Locate the cell with the specified text and output its [X, Y] center coordinate. 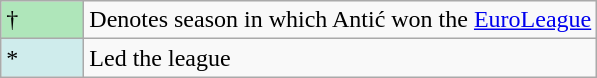
Led the league [340, 58]
† [42, 20]
Denotes season in which Antić won the EuroLeague [340, 20]
* [42, 58]
